Output the (x, y) coordinate of the center of the cell containing the given text.  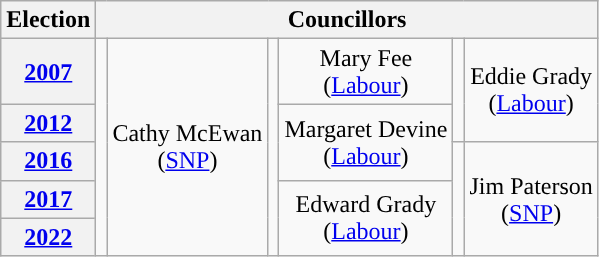
2017 (48, 199)
2007 (48, 72)
Margaret Devine(Labour) (366, 142)
2016 (48, 161)
Cathy McEwan(SNP) (188, 148)
Edward Grady(Labour) (366, 218)
2012 (48, 123)
Mary Fee(Labour) (366, 72)
Election (48, 20)
2022 (48, 237)
Jim Paterson(SNP) (531, 199)
Councillors (347, 20)
Eddie Grady(Labour) (531, 90)
